Provide the (x, y) coordinate of the cell's center where the given text is located.  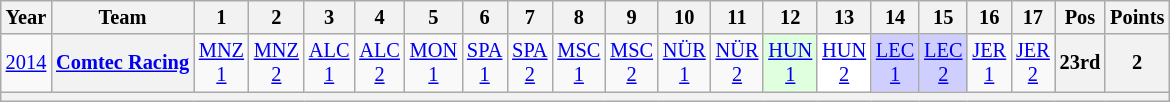
ALC1 (329, 63)
MSC2 (632, 63)
5 (434, 17)
8 (578, 17)
3 (329, 17)
NÜR1 (684, 63)
LEC2 (943, 63)
SPA2 (530, 63)
17 (1033, 17)
NÜR2 (738, 63)
15 (943, 17)
HUN1 (790, 63)
MON1 (434, 63)
12 (790, 17)
HUN2 (844, 63)
1 (222, 17)
MNZ1 (222, 63)
Comtec Racing (122, 63)
Team (122, 17)
SPA1 (484, 63)
Year (26, 17)
MSC1 (578, 63)
2014 (26, 63)
Points (1137, 17)
23rd (1080, 63)
6 (484, 17)
11 (738, 17)
MNZ2 (276, 63)
4 (379, 17)
LEC1 (895, 63)
7 (530, 17)
16 (989, 17)
10 (684, 17)
ALC2 (379, 63)
Pos (1080, 17)
JER1 (989, 63)
9 (632, 17)
13 (844, 17)
JER2 (1033, 63)
14 (895, 17)
